Find where the given text appears and provide that cell's center as [X, Y] coordinate. 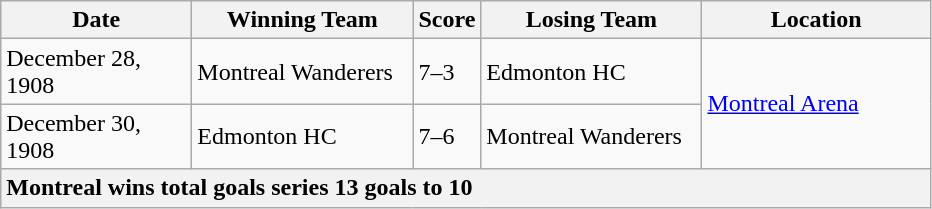
Winning Team [302, 20]
Location [816, 20]
7–6 [447, 136]
7–3 [447, 72]
Date [96, 20]
Losing Team [592, 20]
Montreal Arena [816, 104]
December 28, 1908 [96, 72]
Montreal wins total goals series 13 goals to 10 [466, 188]
December 30, 1908 [96, 136]
Score [447, 20]
